Capture the cell that displays the provided text and extract its [x, y] central coordinate. 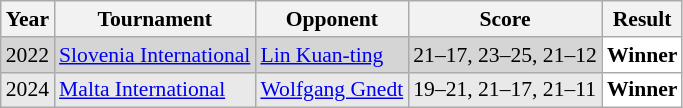
Wolfgang Gnedt [332, 90]
Score [505, 19]
19–21, 21–17, 21–11 [505, 90]
Result [642, 19]
Tournament [154, 19]
2022 [28, 55]
Year [28, 19]
2024 [28, 90]
21–17, 23–25, 21–12 [505, 55]
Opponent [332, 19]
Lin Kuan-ting [332, 55]
Slovenia International [154, 55]
Malta International [154, 90]
